Determine the (X, Y) coordinate at the center of the cell enclosing the given text.  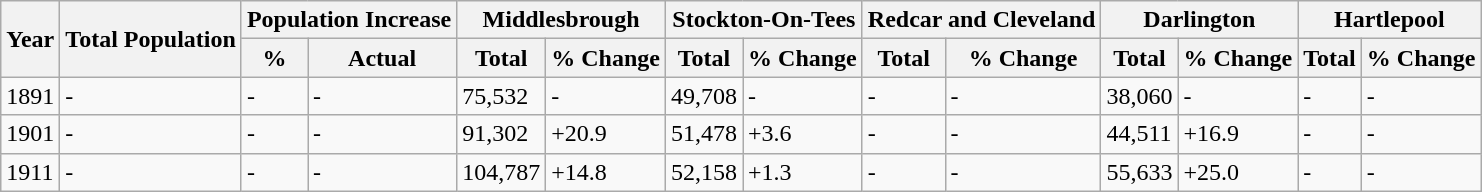
% (274, 58)
44,511 (1140, 134)
+14.8 (606, 172)
+25.0 (1238, 172)
+16.9 (1238, 134)
49,708 (704, 96)
75,532 (502, 96)
52,158 (704, 172)
+20.9 (606, 134)
Year (30, 39)
91,302 (502, 134)
1901 (30, 134)
Stockton-On-Tees (764, 20)
104,787 (502, 172)
Population Increase (348, 20)
38,060 (1140, 96)
55,633 (1140, 172)
Middlesbrough (562, 20)
+1.3 (803, 172)
Redcar and Cleveland (982, 20)
1911 (30, 172)
Total Population (151, 39)
Hartlepool (1390, 20)
1891 (30, 96)
51,478 (704, 134)
+3.6 (803, 134)
Darlington (1200, 20)
Actual (382, 58)
